Identify which cell holds the provided text, then report its (x, y) central coordinate. 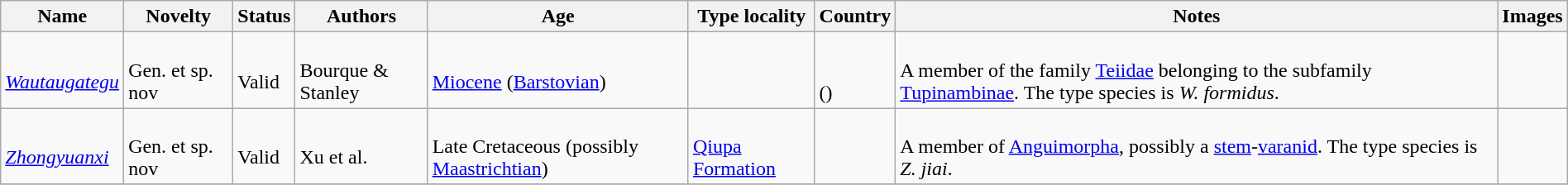
Novelty (179, 17)
Country (855, 17)
Zhongyuanxi (63, 146)
Type locality (751, 17)
Late Cretaceous (possibly Maastrichtian) (557, 146)
Wautaugategu (63, 70)
A member of Anguimorpha, possibly a stem-varanid. The type species is Z. jiai. (1197, 146)
Notes (1197, 17)
Qiupa Formation (751, 146)
Name (63, 17)
Images (1532, 17)
() (855, 70)
Age (557, 17)
Miocene (Barstovian) (557, 70)
Bourque & Stanley (361, 70)
Authors (361, 17)
A member of the family Teiidae belonging to the subfamily Tupinambinae. The type species is W. formidus. (1197, 70)
Status (265, 17)
Xu et al. (361, 146)
